Find where the given text appears and provide that cell's center as [x, y] coordinate. 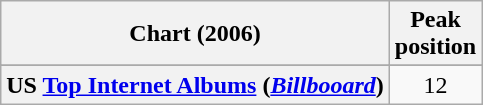
Chart (2006) [195, 34]
12 [435, 85]
US Top Internet Albums (Billbooard) [195, 85]
Peakposition [435, 34]
